Determine the (x, y) coordinate at the center of the cell enclosing the given text.  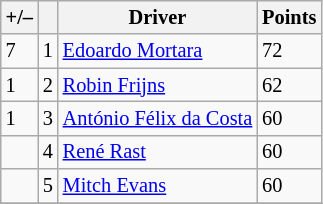
5 (48, 186)
Edoardo Mortara (158, 51)
Points (289, 17)
72 (289, 51)
7 (20, 51)
3 (48, 118)
Robin Frijns (158, 85)
+/– (20, 17)
62 (289, 85)
René Rast (158, 152)
4 (48, 152)
2 (48, 85)
Mitch Evans (158, 186)
António Félix da Costa (158, 118)
Driver (158, 17)
